Pinpoint the cell where the given text exists, returning its [X, Y] midpoint coordinate. 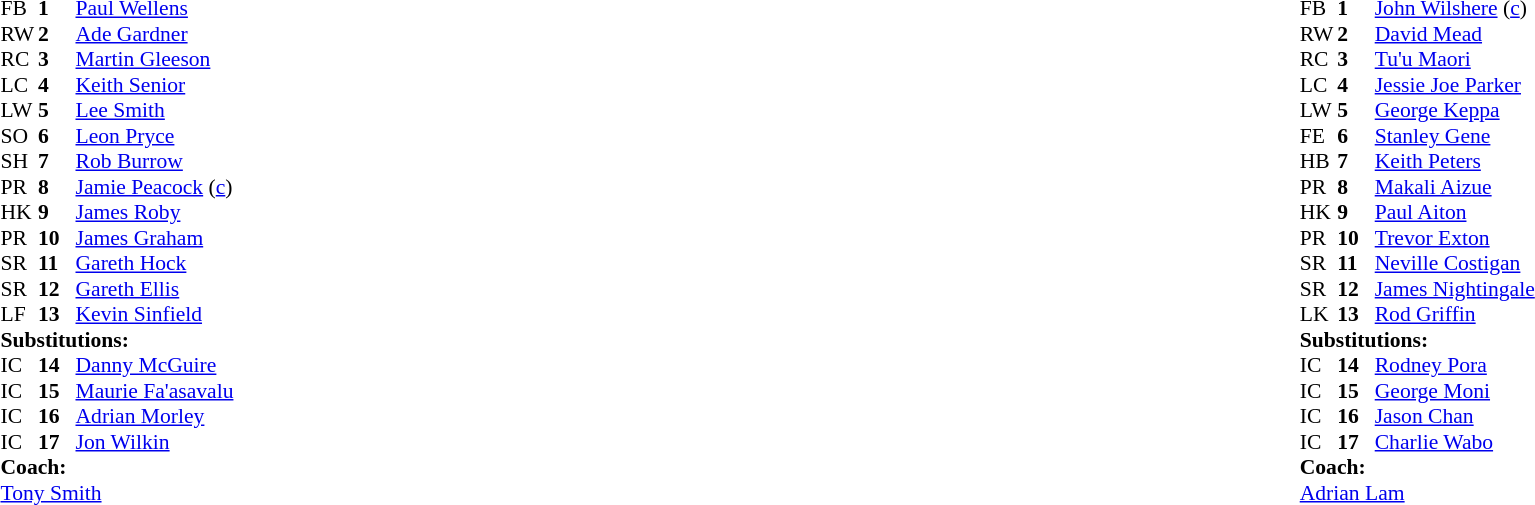
James Roby [155, 213]
Kevin Sinfield [155, 315]
James Nightingale [1455, 289]
HB [1319, 161]
Keith Senior [155, 85]
Jon Wilkin [155, 442]
LK [1319, 315]
David Mead [1455, 34]
Rod Griffin [1455, 315]
Martin Gleeson [155, 59]
Lee Smith [155, 111]
Leon Pryce [155, 136]
James Graham [155, 238]
George Moni [1455, 391]
Jason Chan [1455, 417]
SH [19, 161]
Tu'u Maori [1455, 59]
Gareth Hock [155, 263]
Rodney Pora [1455, 365]
Keith Peters [1455, 161]
Maurie Fa'asavalu [155, 391]
Jamie Peacock (c) [155, 187]
Gareth Ellis [155, 289]
Danny McGuire [155, 365]
Stanley Gene [1455, 136]
Trevor Exton [1455, 238]
LF [19, 315]
Makali Aizue [1455, 187]
Neville Costigan [1455, 263]
Paul Aiton [1455, 213]
FE [1319, 136]
George Keppa [1455, 111]
Charlie Wabo [1455, 442]
Adrian Morley [155, 417]
Rob Burrow [155, 161]
Ade Gardner [155, 34]
Jessie Joe Parker [1455, 85]
SO [19, 136]
